Capture the cell that displays the provided text and extract its (x, y) central coordinate. 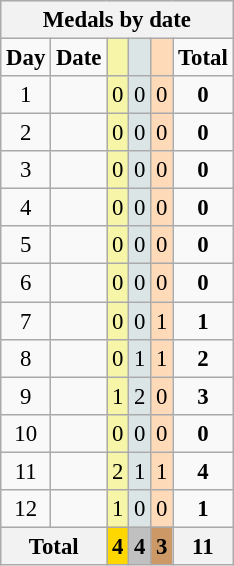
6 (26, 283)
9 (26, 396)
12 (26, 509)
8 (26, 358)
7 (26, 321)
Day (26, 58)
5 (26, 245)
10 (26, 433)
Date (79, 58)
Medals by date (117, 20)
